From the cell containing the given text, extract its center point as [x, y] coordinate. 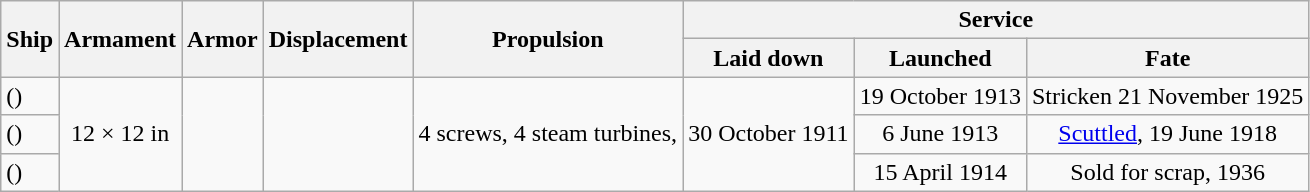
12 × 12 in [120, 134]
Sold for scrap, 1936 [1167, 172]
Armament [120, 39]
Armor [223, 39]
15 April 1914 [940, 172]
Fate [1167, 58]
19 October 1913 [940, 96]
Propulsion [548, 39]
Launched [940, 58]
6 June 1913 [940, 134]
Scuttled, 19 June 1918 [1167, 134]
30 October 1911 [768, 134]
4 screws, 4 steam turbines, [548, 134]
Service [996, 20]
Displacement [338, 39]
Stricken 21 November 1925 [1167, 96]
Laid down [768, 58]
Ship [30, 39]
